Provide the [x, y] coordinate of the cell's center where the given text is located.  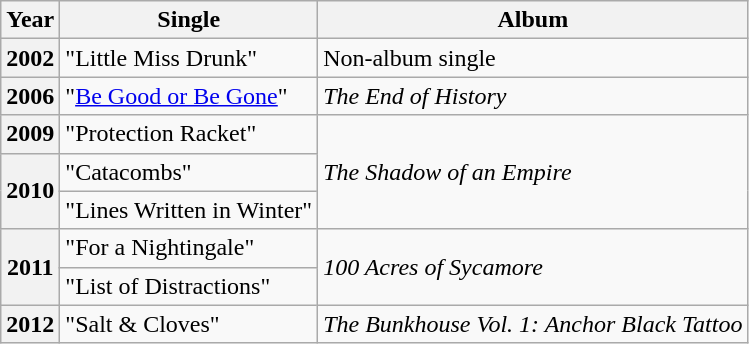
2012 [30, 324]
The Bunkhouse Vol. 1: Anchor Black Tattoo [533, 324]
2011 [30, 267]
100 Acres of Sycamore [533, 267]
Album [533, 20]
"Protection Racket" [189, 134]
"Salt & Cloves" [189, 324]
"Lines Written in Winter" [189, 210]
"For a Nightingale" [189, 248]
The Shadow of an Empire [533, 172]
2002 [30, 58]
"List of Distractions" [189, 286]
Non-album single [533, 58]
"Be Good or Be Gone" [189, 96]
2010 [30, 191]
2009 [30, 134]
Single [189, 20]
"Little Miss Drunk" [189, 58]
"Catacombs" [189, 172]
The End of History [533, 96]
2006 [30, 96]
Year [30, 20]
